Search for the cell housing the specified text and yield its [x, y] center coordinate. 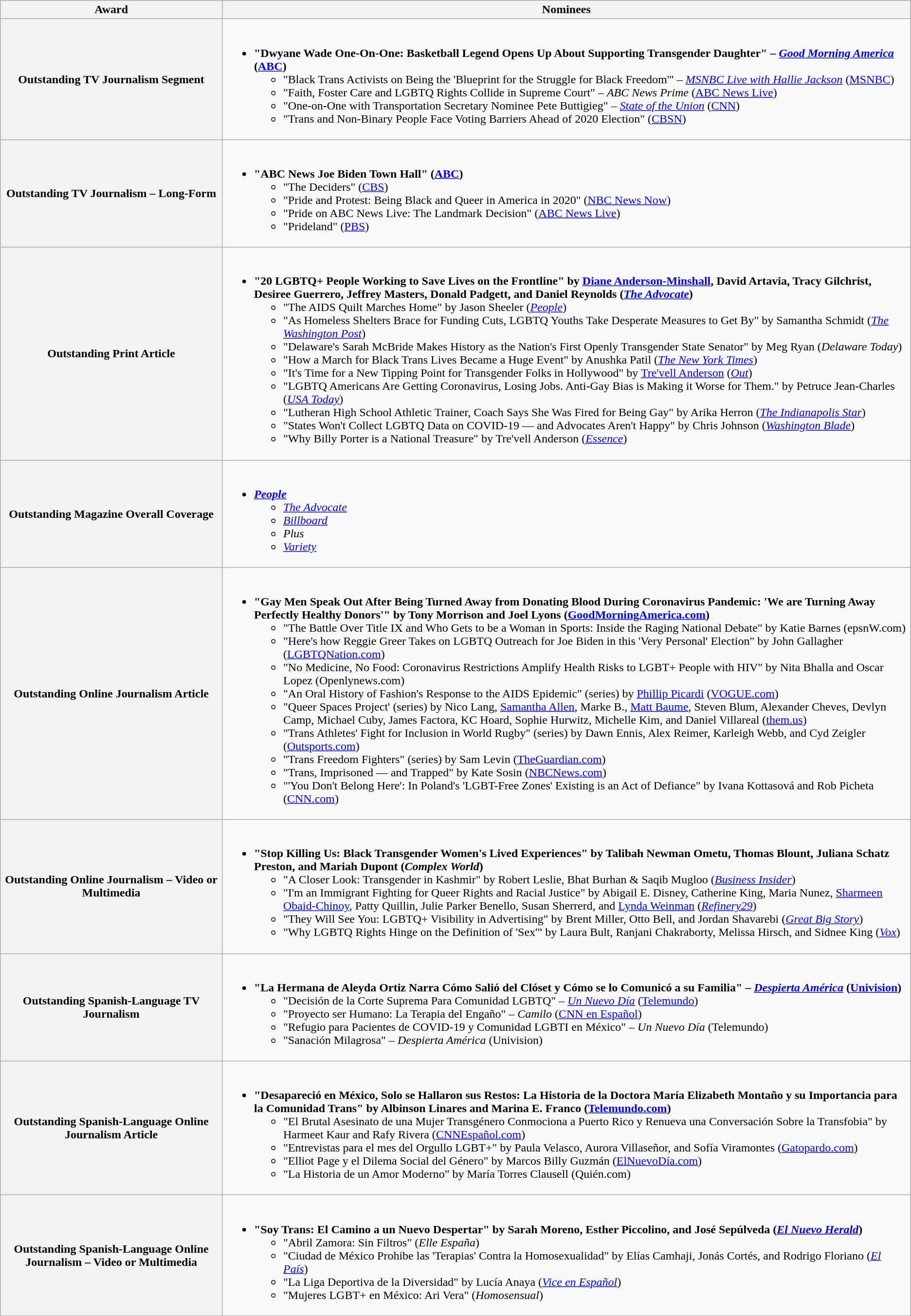
Outstanding TV Journalism – Long-Form [111, 194]
Outstanding Online Journalism – Video or Multimedia [111, 887]
PeopleThe AdvocateBillboardPlusVariety [566, 514]
Outstanding Spanish-Language Online Journalism – Video or Multimedia [111, 1255]
Outstanding Spanish-Language Online Journalism Article [111, 1128]
Outstanding Magazine Overall Coverage [111, 514]
Outstanding TV Journalism Segment [111, 79]
Award [111, 10]
Outstanding Online Journalism Article [111, 694]
Nominees [566, 10]
Outstanding Print Article [111, 353]
Outstanding Spanish-Language TV Journalism [111, 1007]
